Identify which cell holds the provided text, then report its [X, Y] central coordinate. 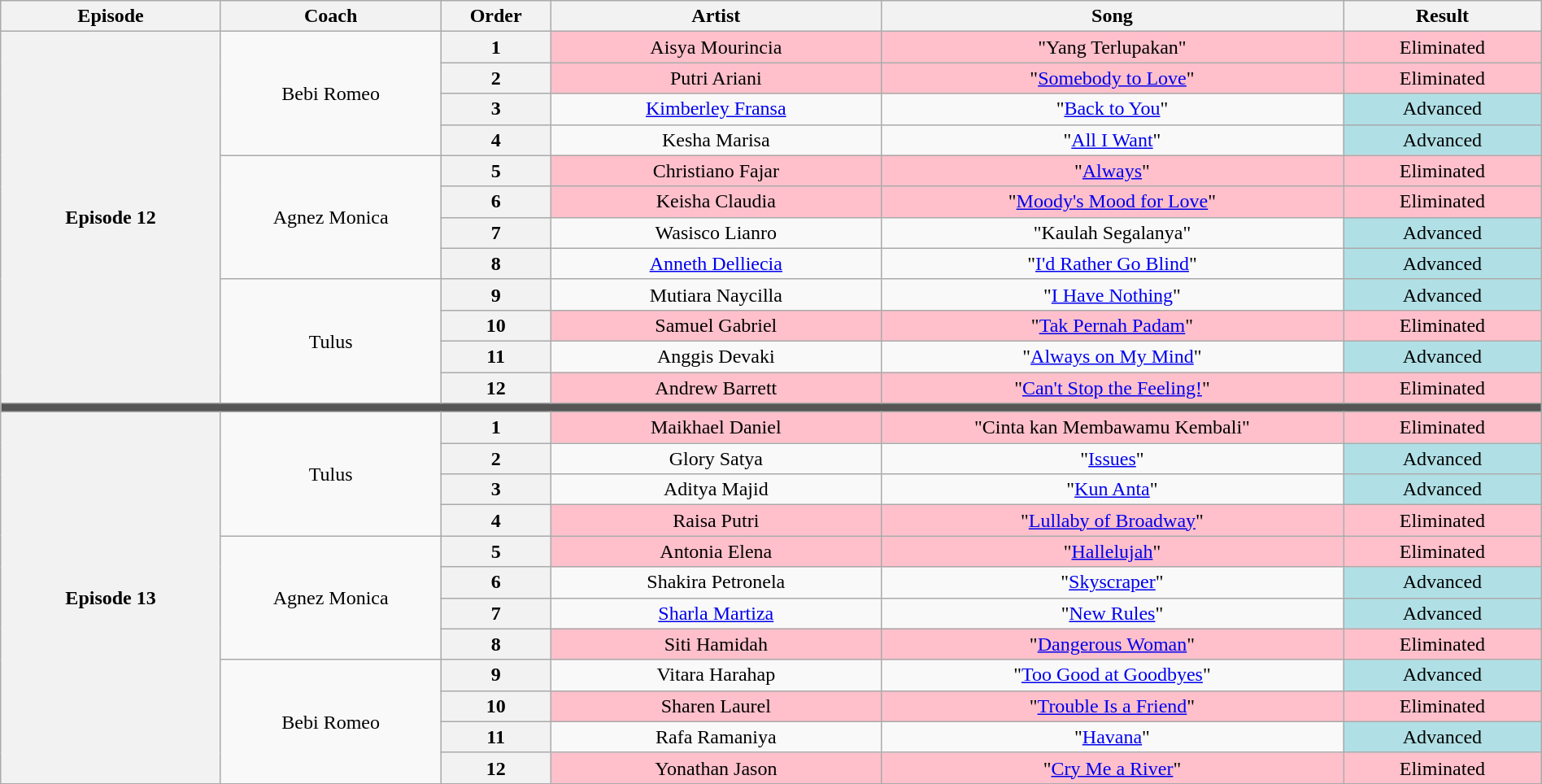
"New Rules" [1112, 613]
Mutiara Naycilla [716, 294]
"Trouble Is a Friend" [1112, 706]
Song [1112, 16]
"Somebody to Love" [1112, 78]
Keisha Claudia [716, 202]
"Always" [1112, 171]
"Hallelujah" [1112, 551]
Siti Hamidah [716, 644]
Episode 13 [111, 599]
"Kun Anta" [1112, 490]
Result [1443, 16]
Sharla Martiza [716, 613]
"Issues" [1112, 459]
Vitara Harahap [716, 675]
Sharen Laurel [716, 706]
"Back to You" [1112, 109]
Artist [716, 16]
Glory Satya [716, 459]
"Lullaby of Broadway" [1112, 520]
Shakira Petronela [716, 582]
Episode 12 [111, 218]
"Too Good at Goodbyes" [1112, 675]
Samuel Gabriel [716, 325]
Andrew Barrett [716, 388]
"All I Want" [1112, 140]
Coach [330, 16]
"I Have Nothing" [1112, 294]
Anneth Delliecia [716, 264]
"Cinta kan Membawamu Kembali" [1112, 428]
Aditya Majid [716, 490]
Kesha Marisa [716, 140]
Putri Ariani [716, 78]
"Cry Me a River" [1112, 768]
"Tak Pernah Padam" [1112, 325]
Antonia Elena [716, 551]
Aisya Mourincia [716, 47]
Order [496, 16]
"Kaulah Segalanya" [1112, 233]
Kimberley Fransa [716, 109]
Raisa Putri [716, 520]
"Can't Stop the Feeling!" [1112, 388]
Yonathan Jason [716, 768]
"Skyscraper" [1112, 582]
"I'd Rather Go Blind" [1112, 264]
Anggis Devaki [716, 356]
"Havana" [1112, 737]
Episode [111, 16]
Christiano Fajar [716, 171]
Rafa Ramaniya [716, 737]
"Always on My Mind" [1112, 356]
Maikhael Daniel [716, 428]
"Yang Terlupakan" [1112, 47]
"Moody's Mood for Love" [1112, 202]
Wasisco Lianro [716, 233]
"Dangerous Woman" [1112, 644]
